Return [X, Y] of the center of cell containing provided text 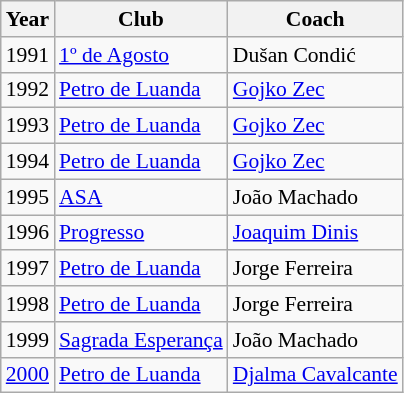
1998 [28, 304]
1993 [28, 126]
2000 [28, 375]
1º de Agosto [141, 55]
1994 [28, 162]
Dušan Condić [316, 55]
Coach [316, 19]
ASA [141, 197]
1992 [28, 90]
1995 [28, 197]
Joaquim Dinis [316, 233]
1996 [28, 233]
Year [28, 19]
Club [141, 19]
Sagrada Esperança [141, 340]
1999 [28, 340]
1997 [28, 269]
Progresso [141, 233]
1991 [28, 55]
Djalma Cavalcante [316, 375]
